Search for the cell housing the specified text and yield its (x, y) center coordinate. 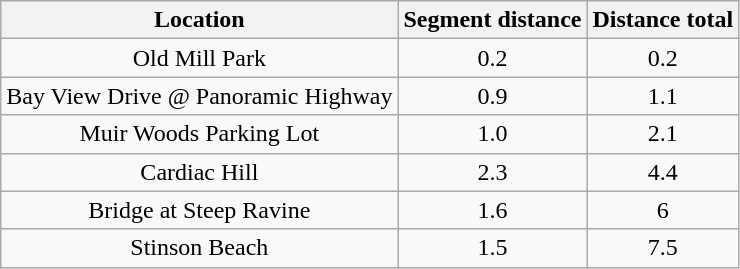
4.4 (663, 172)
1.5 (492, 248)
0.9 (492, 96)
Distance total (663, 20)
6 (663, 210)
Stinson Beach (200, 248)
2.3 (492, 172)
Cardiac Hill (200, 172)
1.0 (492, 134)
1.1 (663, 96)
Bay View Drive @ Panoramic Highway (200, 96)
Location (200, 20)
Muir Woods Parking Lot (200, 134)
Segment distance (492, 20)
Bridge at Steep Ravine (200, 210)
Old Mill Park (200, 58)
7.5 (663, 248)
2.1 (663, 134)
1.6 (492, 210)
